Extract the (x, y) coordinate from the center of the cell holding the provided text.  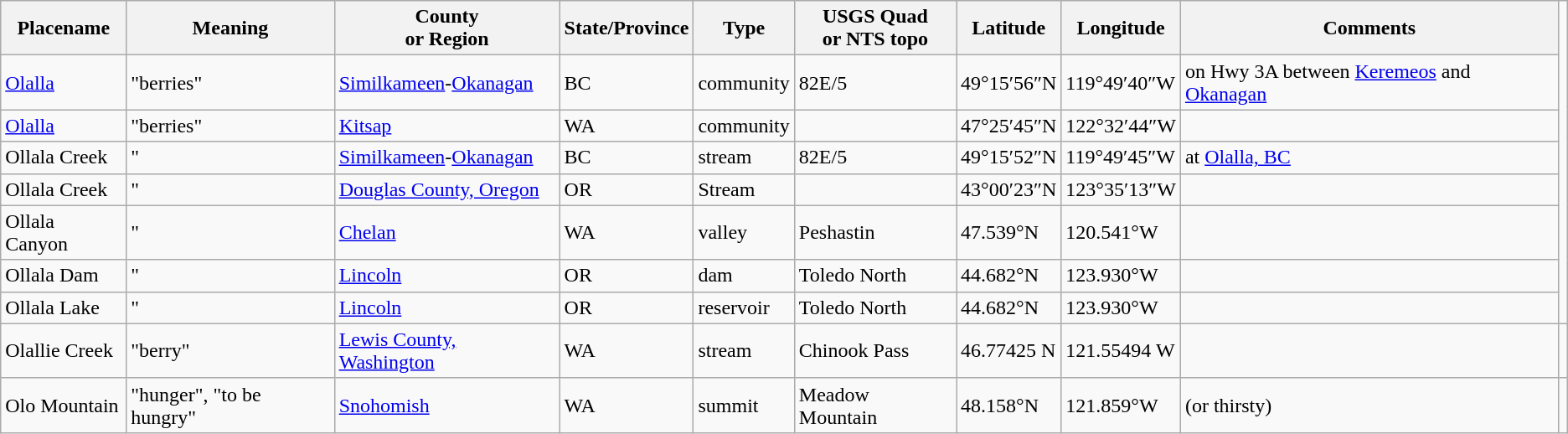
120.541°W (1121, 233)
47°25′45″N (1008, 126)
reservoir (744, 307)
48.158°N (1008, 406)
Chelan (447, 233)
119°49′45″W (1121, 158)
123°35′13″W (1121, 189)
Type (744, 28)
47.539°N (1008, 233)
"berry" (230, 350)
Lewis County, Washington (447, 350)
Douglas County, Oregon (447, 189)
43°00′23″N (1008, 189)
Latitude (1008, 28)
(or thirsty) (1369, 406)
Meadow Mountain (874, 406)
valley (744, 233)
State/Province (627, 28)
at Olalla, BC (1369, 158)
Olallie Creek (64, 350)
49°15′56″N (1008, 82)
121.859°W (1121, 406)
on Hwy 3A between Keremeos and Okanagan (1369, 82)
Stream (744, 189)
Ollala Canyon (64, 233)
USGS Quador NTS topo (874, 28)
Snohomish (447, 406)
122°32′44″W (1121, 126)
Meaning (230, 28)
Placename (64, 28)
Longitude (1121, 28)
49°15′52″N (1008, 158)
Ollala Dam (64, 276)
Peshastin (874, 233)
46.77425 N (1008, 350)
Olo Mountain (64, 406)
121.55494 W (1121, 350)
Kitsap (447, 126)
dam (744, 276)
Chinook Pass (874, 350)
Comments (1369, 28)
summit (744, 406)
Ollala Lake (64, 307)
"hunger", "to be hungry" (230, 406)
Countyor Region (447, 28)
119°49′40″W (1121, 82)
